Scan for the cell matching the given text and deliver its (X, Y) coordinate at center. 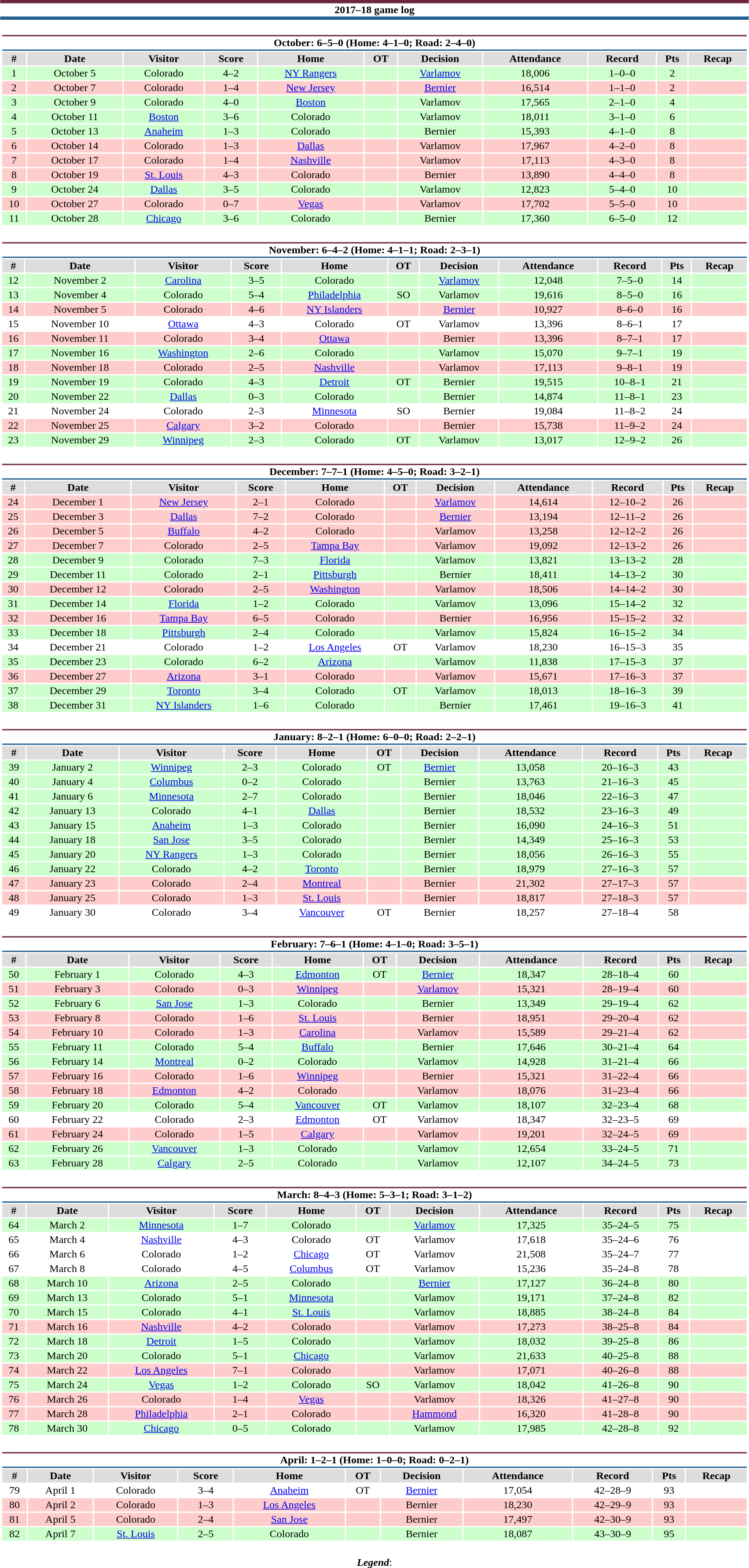
17,461 (543, 705)
18,076 (531, 1090)
13,096 (543, 604)
63 (14, 1163)
April 2 (61, 1505)
January 30 (73, 913)
15 (13, 324)
February 28 (77, 1163)
16,320 (531, 1414)
6–5–0 (622, 219)
March 8 (67, 1269)
3 (14, 102)
8–7–1 (630, 338)
October 28 (75, 219)
17,360 (535, 219)
15–14–2 (628, 604)
4–1–0 (622, 132)
16,514 (535, 88)
92 (674, 1428)
19,084 (548, 411)
February 22 (77, 1119)
20 (13, 396)
50 (14, 974)
1–7 (240, 1225)
13–13–2 (628, 560)
22–16–3 (620, 797)
February 14 (77, 1061)
11,838 (543, 662)
November 19 (80, 382)
6–5 (261, 618)
54 (14, 1032)
March 18 (67, 1341)
31–21–4 (620, 1061)
December 29 (77, 691)
March 10 (67, 1283)
17,273 (531, 1327)
March 16 (67, 1327)
October 27 (75, 204)
12,654 (531, 1148)
36 (13, 676)
29 (13, 575)
November 29 (80, 440)
17,497 (518, 1520)
42–30–9 (613, 1520)
16,090 (531, 826)
38 (13, 705)
32–24–5 (620, 1134)
18,817 (531, 898)
15,236 (531, 1269)
17–16–3 (628, 676)
15,824 (543, 633)
January: 8–2–1 (Home: 6–0–0; Road: 2–2–1) (374, 737)
3–1–0 (622, 117)
March: 8–4–3 (Home: 5–3–1; Road: 3–1–2) (374, 1195)
17,565 (535, 102)
17,967 (535, 146)
4–0 (231, 102)
5–5–0 (622, 204)
16–15–3 (628, 647)
November 24 (80, 411)
12–10–2 (628, 502)
31 (13, 604)
13,017 (548, 440)
42–28–8 (620, 1428)
January 6 (73, 797)
13,058 (531, 768)
74 (14, 1370)
1–0–0 (622, 73)
32–23–5 (620, 1119)
15,738 (548, 425)
December 3 (77, 517)
41–28–8 (620, 1414)
27 (13, 546)
March 26 (67, 1399)
November 16 (80, 353)
February 8 (77, 1018)
18,046 (531, 797)
19,171 (531, 1298)
12–13–2 (628, 546)
15,070 (548, 353)
12–11–2 (628, 517)
29–21–4 (620, 1032)
27–18–4 (620, 913)
6–2 (261, 662)
December 18 (77, 633)
19,092 (543, 546)
22 (13, 425)
40–25–8 (620, 1356)
9–7–1 (630, 353)
11–8–1 (630, 396)
January 4 (73, 782)
34–24–5 (620, 1163)
12,048 (548, 280)
18,107 (531, 1105)
16–15–2 (628, 633)
December 5 (77, 531)
18,042 (531, 1385)
41–26–8 (620, 1385)
October 9 (75, 102)
14–14–2 (628, 589)
3–2 (256, 425)
5 (14, 132)
25 (13, 517)
18,411 (543, 575)
13,258 (543, 531)
21–16–3 (620, 782)
25–16–3 (620, 840)
17,985 (531, 1428)
65 (14, 1240)
April 1 (61, 1491)
16,956 (543, 618)
December 23 (77, 662)
40 (14, 782)
32–23–4 (620, 1105)
October 17 (75, 161)
9 (14, 190)
27–17–3 (620, 884)
37–24–8 (620, 1298)
November 10 (80, 324)
31–22–4 (620, 1076)
February 18 (77, 1090)
18,506 (543, 589)
14,928 (531, 1061)
November 4 (80, 295)
January 15 (73, 826)
35–24–6 (620, 1240)
14,614 (543, 502)
April 7 (61, 1534)
February 11 (77, 1047)
8–5–0 (630, 295)
2–7 (250, 797)
December 12 (77, 589)
19,616 (548, 295)
18,532 (531, 811)
December 1 (77, 502)
8–6–1 (630, 324)
18,326 (531, 1399)
13,194 (543, 517)
18,257 (531, 913)
21,633 (531, 1356)
56 (14, 1061)
January 25 (73, 898)
January 23 (73, 884)
44 (14, 840)
October 11 (75, 117)
1 (14, 73)
14,349 (531, 840)
March 13 (67, 1298)
15,589 (531, 1032)
48 (14, 898)
18–16–3 (628, 691)
March 2 (67, 1225)
March 20 (67, 1356)
30–21–4 (620, 1047)
18,011 (535, 117)
42–29–9 (613, 1505)
18,979 (531, 869)
17,618 (531, 1240)
13,349 (531, 1003)
February 24 (77, 1134)
11–8–2 (630, 411)
7–3 (261, 560)
13 (13, 295)
20–16–3 (620, 768)
46 (14, 869)
December 16 (77, 618)
28–19–4 (620, 989)
November 2 (80, 280)
10–8–1 (630, 382)
79 (14, 1491)
February 16 (77, 1076)
January 22 (73, 869)
December 14 (77, 604)
29–20–4 (620, 1018)
72 (14, 1341)
24–16–3 (620, 826)
0–7 (231, 204)
10,927 (548, 309)
31–23–4 (620, 1090)
November 5 (80, 309)
38–25–8 (620, 1327)
March 24 (67, 1385)
February 26 (77, 1148)
November 22 (80, 396)
52 (14, 1003)
2–1–0 (622, 102)
38–24–8 (620, 1312)
35–24–8 (620, 1269)
86 (674, 1341)
70 (14, 1312)
14–13–2 (628, 575)
27–16–3 (620, 869)
October 5 (75, 73)
33–24–5 (620, 1148)
October: 6–5–0 (Home: 4–1–0; Road: 2–4–0) (374, 43)
November 25 (80, 425)
January 20 (73, 855)
28–18–4 (620, 974)
17,702 (535, 204)
October 13 (75, 132)
4–2–0 (622, 146)
7–1 (240, 1370)
February 6 (77, 1003)
11–9–2 (630, 425)
7–5–0 (630, 280)
9–8–1 (630, 367)
61 (14, 1134)
December 31 (77, 705)
15,671 (543, 676)
43–30–9 (613, 1534)
81 (14, 1520)
35–24–7 (620, 1254)
November: 6–4–2 (Home: 4–1–1; Road: 2–3–1) (374, 250)
27–18–3 (620, 898)
18,056 (531, 855)
February 20 (77, 1105)
October 24 (75, 190)
36–24–8 (620, 1283)
19,201 (531, 1134)
2–6 (256, 353)
13,763 (531, 782)
5–4–0 (622, 190)
4–3–0 (622, 161)
February: 7–6–1 (Home: 4–1–0; Road: 3–5–1) (374, 944)
March 15 (67, 1312)
December 7 (77, 546)
18,087 (518, 1534)
7 (14, 161)
17,127 (531, 1283)
14,874 (548, 396)
March 28 (67, 1414)
18,032 (531, 1341)
December 9 (77, 560)
4–6 (256, 309)
42 (14, 811)
4–5 (240, 1269)
March 30 (67, 1428)
December: 7–7–1 (Home: 4–5–0; Road: 3–2–1) (374, 471)
42–28–9 (613, 1491)
13,821 (543, 560)
39–25–8 (620, 1341)
March 6 (67, 1254)
40–26–8 (620, 1370)
February 1 (77, 974)
April: 1–2–1 (Home: 1–0–0; Road: 0–2–1) (374, 1460)
95 (669, 1534)
8–6–0 (630, 309)
17,071 (531, 1370)
October 7 (75, 88)
April 5 (61, 1520)
7–2 (261, 517)
December 27 (77, 676)
December 11 (77, 575)
17,325 (531, 1225)
19–16–3 (628, 705)
November 18 (80, 367)
3–1 (261, 676)
15,393 (535, 132)
Hammond (435, 1414)
18,006 (535, 73)
12,107 (531, 1163)
59 (14, 1105)
1–1–0 (622, 88)
41–27–8 (620, 1399)
29–19–4 (620, 1003)
11 (14, 219)
2017–18 game log (374, 10)
12–12–2 (628, 531)
October 14 (75, 146)
October 19 (75, 175)
18,885 (531, 1312)
January 18 (73, 840)
35–24–5 (620, 1225)
21,508 (531, 1254)
4–4–0 (622, 175)
17,646 (531, 1047)
19,515 (548, 382)
0–5 (240, 1428)
November 11 (80, 338)
January 13 (73, 811)
March 4 (67, 1240)
18,951 (531, 1018)
January 2 (73, 768)
February 3 (77, 989)
21,302 (531, 884)
February 10 (77, 1032)
December 21 (77, 647)
23–16–3 (620, 811)
33 (13, 633)
13,890 (535, 175)
18 (13, 367)
67 (14, 1269)
18,013 (543, 691)
12–9–2 (630, 440)
12,823 (535, 190)
17,054 (518, 1491)
March 22 (67, 1370)
26–16–3 (620, 855)
15–15–2 (628, 618)
17–15–3 (628, 662)
